Determine the [X, Y] coordinate at the center of the cell enclosing the given text.  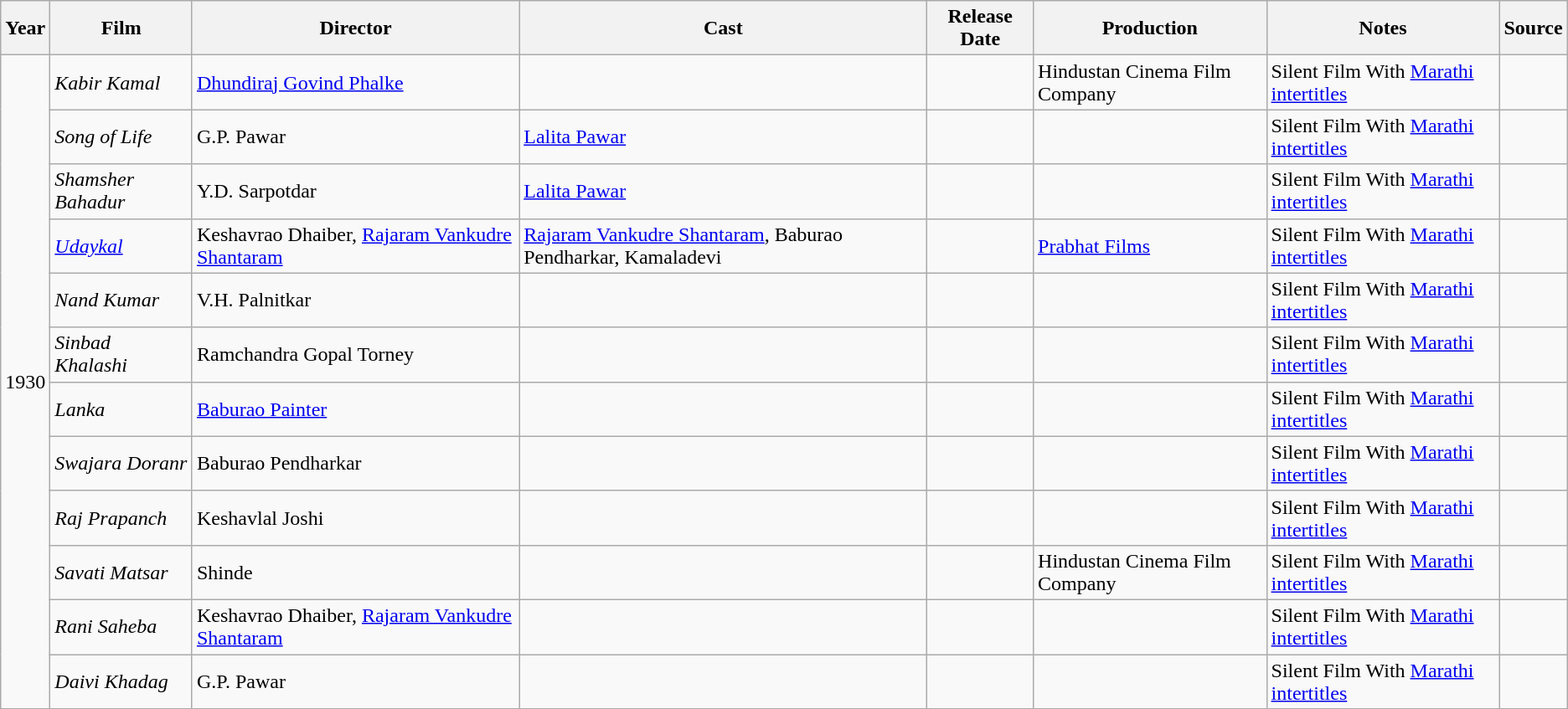
Shinde [355, 573]
Rani Saheba [121, 626]
Song of Life [121, 137]
Nand Kumar [121, 300]
Baburao Pendharkar [355, 464]
Shamsher Bahadur [121, 191]
1930 [25, 382]
Year [25, 28]
Udaykal [121, 246]
Production [1151, 28]
Swajara Doranr [121, 464]
Kabir Kamal [121, 82]
Savati Matsar [121, 573]
Ramchandra Gopal Torney [355, 355]
Release Date [980, 28]
Keshavlal Joshi [355, 517]
V.H. Palnitkar [355, 300]
Sinbad Khalashi [121, 355]
Prabhat Films [1151, 246]
Daivi Khadag [121, 681]
Source [1533, 28]
Rajaram Vankudre Shantaram, Baburao Pendharkar, Kamaladevi [724, 246]
Lanka [121, 408]
Raj Prapanch [121, 517]
Film [121, 28]
Y.D. Sarpotdar [355, 191]
Cast [724, 28]
Dhundiraj Govind Phalke [355, 82]
Director [355, 28]
Baburao Painter [355, 408]
Notes [1383, 28]
